From the cell containing the given text, extract its center point as [X, Y] coordinate. 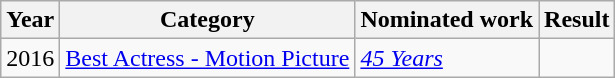
Nominated work [447, 20]
Result [577, 20]
2016 [30, 58]
45 Years [447, 58]
Year [30, 20]
Category [208, 20]
Best Actress - Motion Picture [208, 58]
